Find where the given text appears and provide that cell's center as (x, y) coordinate. 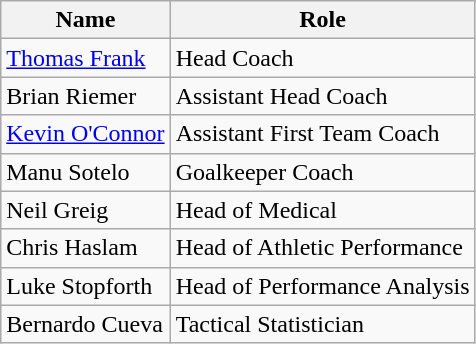
Role (322, 20)
Name (86, 20)
Goalkeeper Coach (322, 172)
Head of Athletic Performance (322, 248)
Brian Riemer (86, 96)
Neil Greig (86, 210)
Assistant First Team Coach (322, 134)
Head of Performance Analysis (322, 286)
Tactical Statistician (322, 324)
Thomas Frank (86, 58)
Kevin O'Connor (86, 134)
Assistant Head Coach (322, 96)
Head of Medical (322, 210)
Bernardo Cueva (86, 324)
Luke Stopforth (86, 286)
Head Coach (322, 58)
Chris Haslam (86, 248)
Manu Sotelo (86, 172)
